Pinpoint the cell where the given text exists, returning its (x, y) midpoint coordinate. 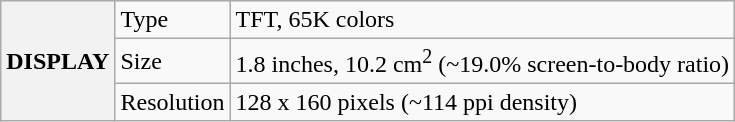
128 x 160 pixels (~114 ppi density) (482, 102)
Resolution (172, 102)
1.8 inches, 10.2 cm2 (~19.0% screen-to-body ratio) (482, 62)
TFT, 65K colors (482, 20)
Type (172, 20)
Size (172, 62)
DISPLAY (58, 62)
